Return the (x, y) coordinate for the center point of the cell that contains the specified text.  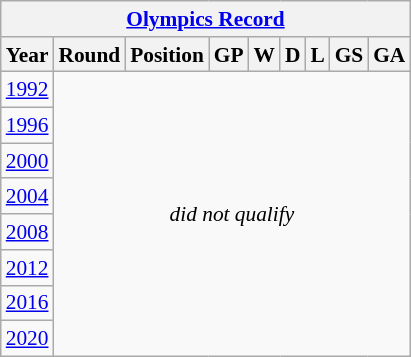
D (292, 55)
L (317, 55)
2008 (28, 232)
W (264, 55)
did not qualify (232, 214)
1992 (28, 90)
1996 (28, 126)
Olympics Record (206, 19)
2016 (28, 303)
Round (89, 55)
Year (28, 55)
2012 (28, 268)
GP (229, 55)
GS (350, 55)
2004 (28, 197)
GA (389, 55)
2020 (28, 339)
2000 (28, 161)
Position (167, 55)
